Find where the given text appears and provide that cell's center as [x, y] coordinate. 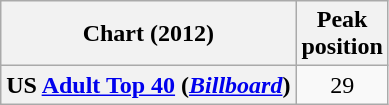
Peakposition [342, 34]
Chart (2012) [148, 34]
US Adult Top 40 (Billboard) [148, 85]
29 [342, 85]
